Pinpoint the cell where the given text exists, returning its (X, Y) midpoint coordinate. 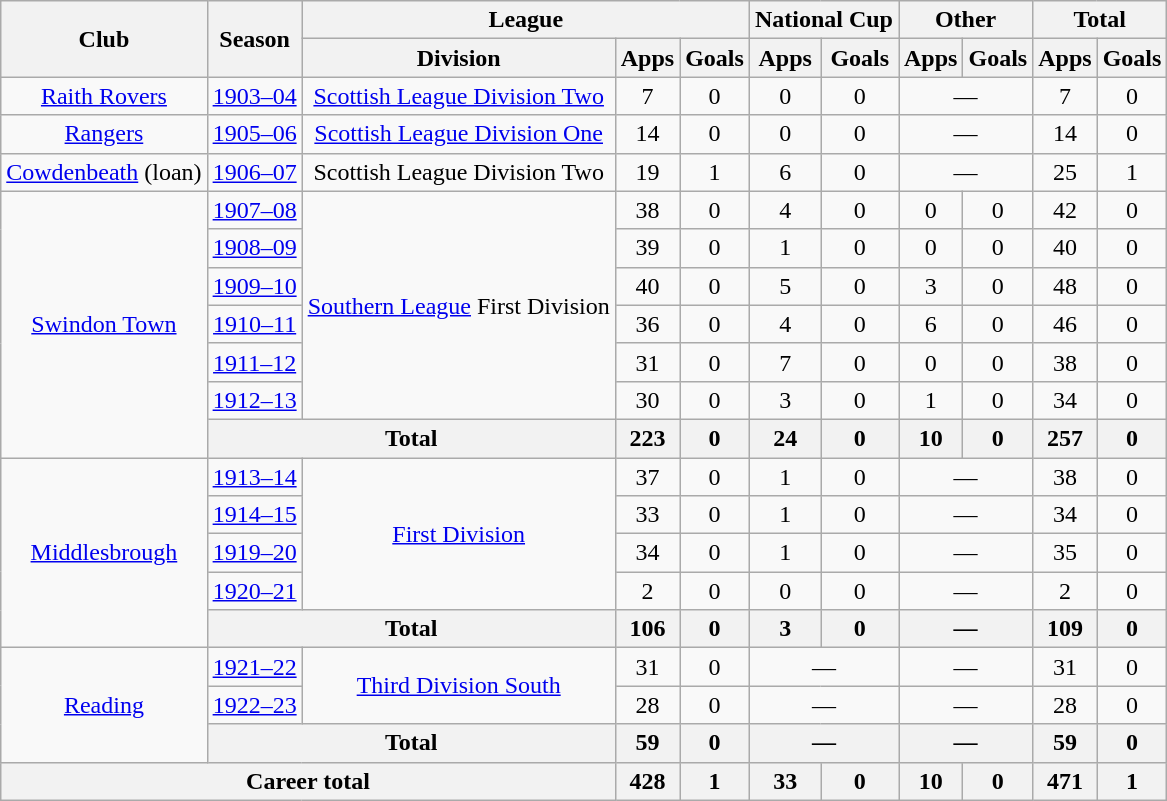
Third Division South (458, 686)
1911–12 (254, 362)
1913–14 (254, 477)
35 (1065, 553)
39 (647, 248)
257 (1065, 438)
Raith Rovers (104, 96)
Other (965, 20)
36 (647, 324)
Swindon Town (104, 324)
Division (458, 58)
National Cup (824, 20)
1914–15 (254, 515)
1920–21 (254, 591)
19 (647, 172)
1908–09 (254, 248)
1922–23 (254, 705)
428 (647, 781)
1919–20 (254, 553)
Club (104, 39)
1910–11 (254, 324)
First Division (458, 534)
Rangers (104, 134)
League (526, 20)
109 (1065, 629)
106 (647, 629)
5 (785, 286)
24 (785, 438)
Middlesbrough (104, 553)
1903–04 (254, 96)
Cowdenbeath (loan) (104, 172)
Scottish League Division One (458, 134)
1909–10 (254, 286)
1906–07 (254, 172)
1905–06 (254, 134)
25 (1065, 172)
48 (1065, 286)
1912–13 (254, 400)
42 (1065, 210)
223 (647, 438)
1907–08 (254, 210)
30 (647, 400)
Reading (104, 705)
1921–22 (254, 667)
471 (1065, 781)
37 (647, 477)
46 (1065, 324)
Southern League First Division (458, 305)
Career total (308, 781)
Season (254, 39)
